Provide the (x, y) coordinate of the cell's center where the given text is located.  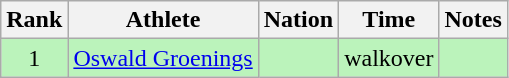
Oswald Groenings (163, 58)
Rank (34, 20)
Athlete (163, 20)
Notes (473, 20)
walkover (389, 58)
Nation (298, 20)
1 (34, 58)
Time (389, 20)
